Extract the (x, y) coordinate from the center of the cell holding the provided text.  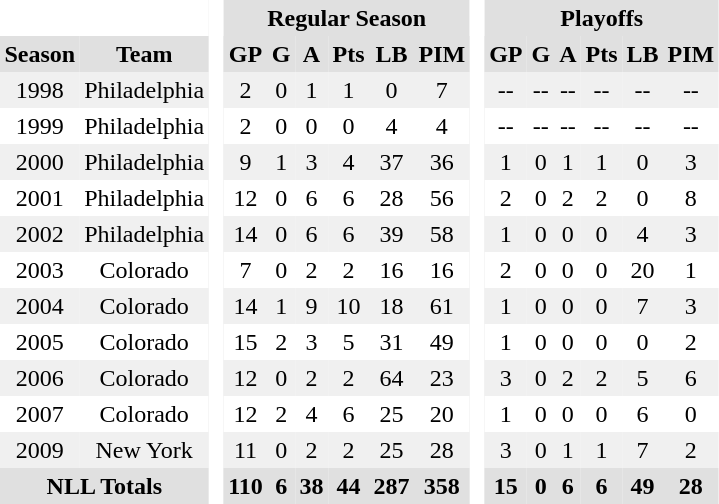
New York (144, 450)
2009 (40, 450)
Team (144, 54)
Season (40, 54)
10 (348, 306)
287 (392, 486)
2002 (40, 234)
1998 (40, 90)
37 (392, 162)
39 (392, 234)
2006 (40, 378)
11 (246, 450)
110 (246, 486)
8 (691, 198)
2003 (40, 270)
2001 (40, 198)
44 (348, 486)
2004 (40, 306)
1999 (40, 126)
18 (392, 306)
23 (442, 378)
Playoffs (602, 18)
58 (442, 234)
38 (312, 486)
2005 (40, 342)
2000 (40, 162)
NLL Totals (104, 486)
Regular Season (347, 18)
36 (442, 162)
358 (442, 486)
61 (442, 306)
56 (442, 198)
2007 (40, 414)
64 (392, 378)
31 (392, 342)
